Detect which cell encompasses the target text, then output its (X, Y) center coordinate. 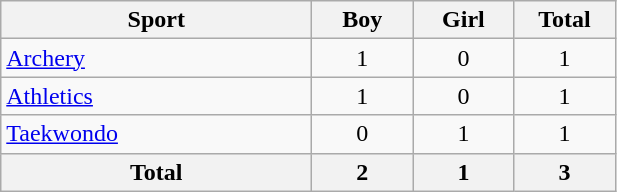
Athletics (156, 96)
2 (362, 172)
Taekwondo (156, 134)
Archery (156, 58)
Sport (156, 20)
3 (564, 172)
Girl (464, 20)
Boy (362, 20)
